Scan for the cell matching the given text and deliver its [x, y] coordinate at center. 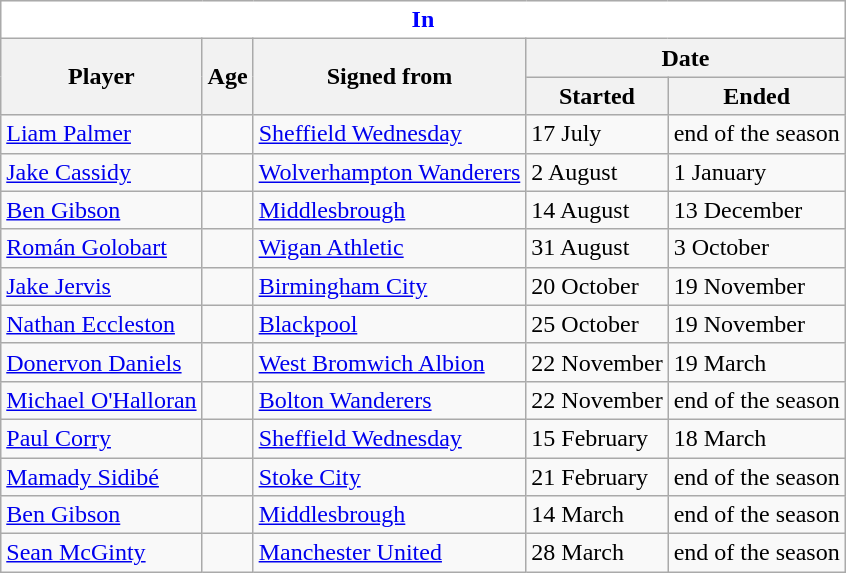
28 March [597, 553]
Wolverhampton Wanderers [390, 172]
31 August [597, 248]
25 October [597, 324]
18 March [756, 438]
Ended [756, 96]
2 August [597, 172]
Jake Jervis [102, 286]
Started [597, 96]
Donervon Daniels [102, 362]
21 February [597, 477]
20 October [597, 286]
15 February [597, 438]
Age [228, 77]
Nathan Eccleston [102, 324]
Jake Cassidy [102, 172]
13 December [756, 210]
Wigan Athletic [390, 248]
1 January [756, 172]
Liam Palmer [102, 134]
Stoke City [390, 477]
West Bromwich Albion [390, 362]
Bolton Wanderers [390, 400]
In [423, 20]
Román Golobart [102, 248]
Birmingham City [390, 286]
Mamady Sidibé [102, 477]
Blackpool [390, 324]
Signed from [390, 77]
Michael O'Halloran [102, 400]
14 March [597, 515]
17 July [597, 134]
Date [686, 58]
Manchester United [390, 553]
19 March [756, 362]
14 August [597, 210]
Paul Corry [102, 438]
3 October [756, 248]
Sean McGinty [102, 553]
Player [102, 77]
